Identify which cell holds the provided text, then report its [x, y] central coordinate. 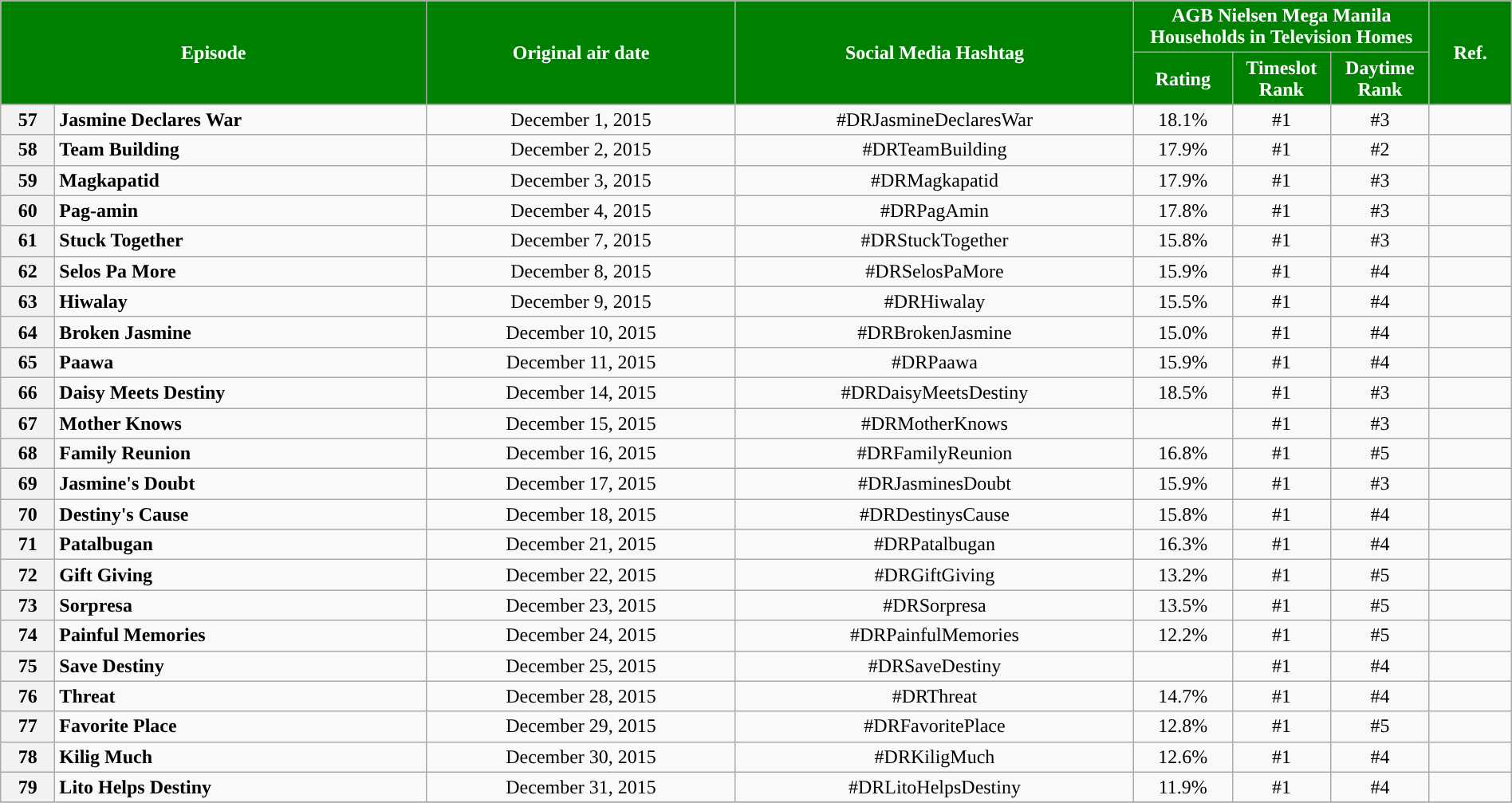
December 17, 2015 [581, 484]
December 23, 2015 [581, 605]
Daisy Meets Destiny [241, 392]
12.8% [1183, 726]
Team Building [241, 150]
December 10, 2015 [581, 332]
64 [28, 332]
14.7% [1183, 696]
66 [28, 392]
Daytime Rank [1380, 78]
Gift Giving [241, 575]
Magkapatid [241, 180]
AGB Nielsen Mega Manila Households in Television Homes [1282, 27]
Social Media Hashtag [935, 53]
13.5% [1183, 605]
69 [28, 484]
77 [28, 726]
Hiwalay [241, 301]
#DRJasmineDeclaresWar [935, 120]
#DRMotherKnows [935, 423]
#DRPagAmin [935, 211]
Timeslot Rank [1282, 78]
72 [28, 575]
62 [28, 271]
Threat [241, 696]
Save Destiny [241, 666]
12.2% [1183, 636]
December 30, 2015 [581, 757]
#DRThreat [935, 696]
68 [28, 454]
Broken Jasmine [241, 332]
70 [28, 514]
#DRHiwalay [935, 301]
December 28, 2015 [581, 696]
Episode [214, 53]
79 [28, 787]
#DRTeamBuilding [935, 150]
December 18, 2015 [581, 514]
59 [28, 180]
76 [28, 696]
December 7, 2015 [581, 241]
61 [28, 241]
Painful Memories [241, 636]
Rating [1183, 78]
Kilig Much [241, 757]
16.3% [1183, 545]
Sorpresa [241, 605]
December 22, 2015 [581, 575]
57 [28, 120]
#DRBrokenJasmine [935, 332]
#DRPatalbugan [935, 545]
65 [28, 362]
Original air date [581, 53]
18.1% [1183, 120]
67 [28, 423]
#DRJasminesDoubt [935, 484]
Lito Helps Destiny [241, 787]
December 16, 2015 [581, 454]
78 [28, 757]
December 1, 2015 [581, 120]
December 25, 2015 [581, 666]
63 [28, 301]
16.8% [1183, 454]
#DRDaisyMeetsDestiny [935, 392]
#DRFavoritePlace [935, 726]
#DRLitoHelpsDestiny [935, 787]
Pag-amin [241, 211]
December 15, 2015 [581, 423]
Selos Pa More [241, 271]
Stuck Together [241, 241]
Destiny's Cause [241, 514]
75 [28, 666]
Family Reunion [241, 454]
December 9, 2015 [581, 301]
13.2% [1183, 575]
December 31, 2015 [581, 787]
#DRStuckTogether [935, 241]
Jasmine's Doubt [241, 484]
15.5% [1183, 301]
Patalbugan [241, 545]
Paawa [241, 362]
15.0% [1183, 332]
December 11, 2015 [581, 362]
#DRMagkapatid [935, 180]
17.8% [1183, 211]
#DRSelosPaMore [935, 271]
Jasmine Declares War [241, 120]
18.5% [1183, 392]
#DRKiligMuch [935, 757]
60 [28, 211]
Mother Knows [241, 423]
December 8, 2015 [581, 271]
74 [28, 636]
#DRGiftGiving [935, 575]
73 [28, 605]
11.9% [1183, 787]
#2 [1380, 150]
58 [28, 150]
#DRSorpresa [935, 605]
#DRPainfulMemories [935, 636]
December 4, 2015 [581, 211]
December 2, 2015 [581, 150]
December 21, 2015 [581, 545]
Favorite Place [241, 726]
December 3, 2015 [581, 180]
#DRSaveDestiny [935, 666]
December 14, 2015 [581, 392]
#DRPaawa [935, 362]
12.6% [1183, 757]
December 29, 2015 [581, 726]
Ref. [1471, 53]
#DRDestinysCause [935, 514]
71 [28, 545]
December 24, 2015 [581, 636]
#DRFamilyReunion [935, 454]
